Output the (x, y) coordinate of the center of the cell containing the given text.  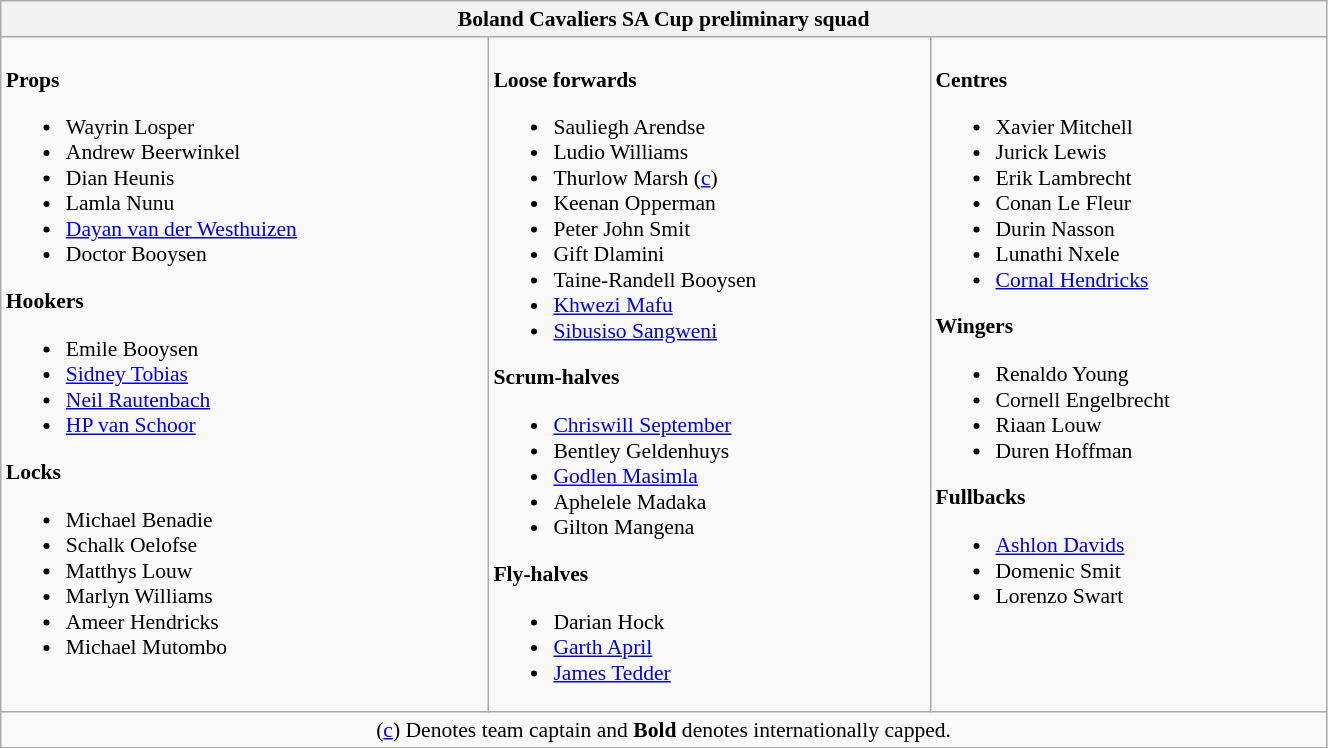
Boland Cavaliers SA Cup preliminary squad (664, 19)
(c) Denotes team captain and Bold denotes internationally capped. (664, 730)
